Return the (X, Y) coordinate for the center point of the cell that contains the specified text.  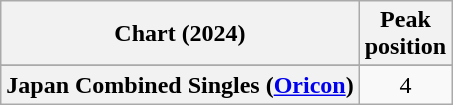
Chart (2024) (180, 34)
Peakposition (405, 34)
4 (405, 85)
Japan Combined Singles (Oricon) (180, 85)
